Provide the (X, Y) coordinate of the cell's center where the given text is located.  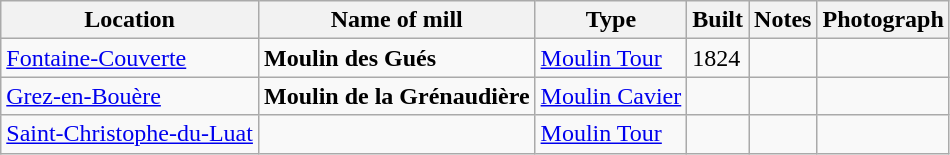
Built (718, 20)
Location (130, 20)
Fontaine-Couverte (130, 58)
Name of mill (396, 20)
Notes (783, 20)
Moulin Cavier (611, 96)
Saint-Christophe-du-Luat (130, 134)
Moulin des Gués (396, 58)
1824 (718, 58)
Moulin de la Grénaudière (396, 96)
Type (611, 20)
Photograph (883, 20)
Grez-en-Bouère (130, 96)
